Pinpoint the cell where the given text exists, returning its [x, y] midpoint coordinate. 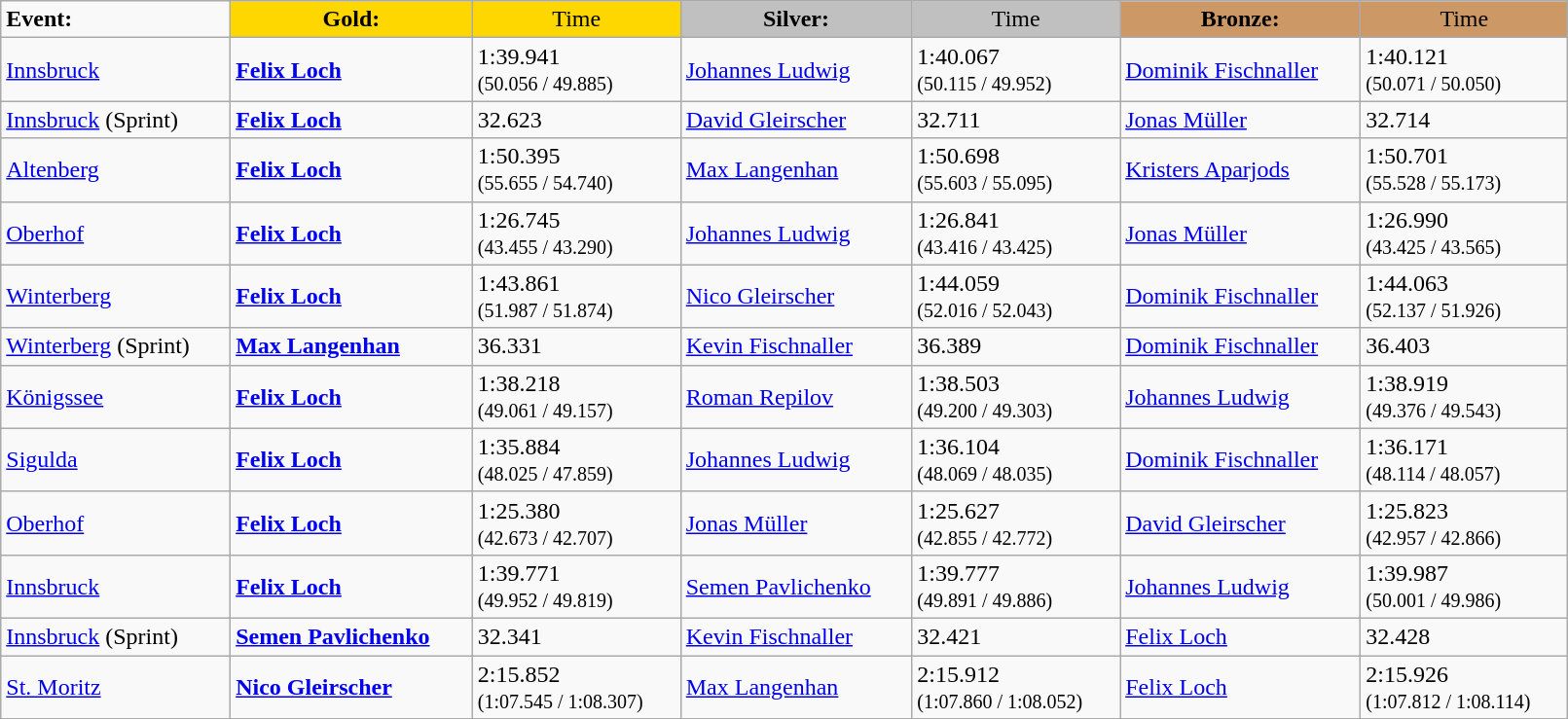
1:39.777(49.891 / 49.886) [1016, 586]
Altenberg [116, 169]
32.428 [1464, 636]
36.403 [1464, 346]
1:26.841(43.416 / 43.425) [1016, 234]
2:15.912(1:07.860 / 1:08.052) [1016, 687]
St. Moritz [116, 687]
1:40.121(50.071 / 50.050) [1464, 70]
Bronze: [1240, 19]
Gold: [352, 19]
1:35.884(48.025 / 47.859) [576, 459]
2:15.852(1:07.545 / 1:08.307) [576, 687]
Sigulda [116, 459]
1:38.218(49.061 / 49.157) [576, 397]
Winterberg [116, 296]
1:38.503(49.200 / 49.303) [1016, 397]
Roman Repilov [796, 397]
1:50.701(55.528 / 55.173) [1464, 169]
1:25.823(42.957 / 42.866) [1464, 523]
36.331 [576, 346]
1:40.067(50.115 / 49.952) [1016, 70]
1:39.941(50.056 / 49.885) [576, 70]
36.389 [1016, 346]
1:36.104(48.069 / 48.035) [1016, 459]
1:39.771(49.952 / 49.819) [576, 586]
Kristers Aparjods [1240, 169]
1:39.987(50.001 / 49.986) [1464, 586]
1:25.627(42.855 / 42.772) [1016, 523]
1:26.745(43.455 / 43.290) [576, 234]
32.341 [576, 636]
Königssee [116, 397]
1:25.380(42.673 / 42.707) [576, 523]
1:50.395(55.655 / 54.740) [576, 169]
32.714 [1464, 120]
32.421 [1016, 636]
1:43.861(51.987 / 51.874) [576, 296]
1:38.919(49.376 / 49.543) [1464, 397]
Silver: [796, 19]
1:36.171(48.114 / 48.057) [1464, 459]
1:44.059(52.016 / 52.043) [1016, 296]
1:44.063(52.137 / 51.926) [1464, 296]
2:15.926(1:07.812 / 1:08.114) [1464, 687]
1:26.990(43.425 / 43.565) [1464, 234]
32.623 [576, 120]
32.711 [1016, 120]
Event: [116, 19]
Winterberg (Sprint) [116, 346]
1:50.698(55.603 / 55.095) [1016, 169]
